From the cell containing the given text, extract its center point as (X, Y) coordinate. 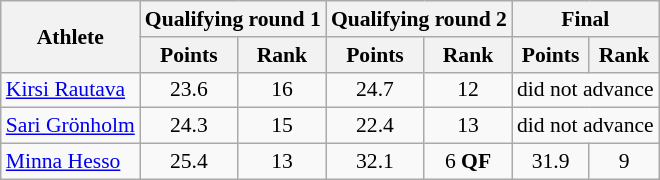
31.9 (550, 162)
23.6 (189, 90)
25.4 (189, 162)
9 (624, 162)
15 (282, 126)
Sari Grönholm (70, 126)
Minna Hesso (70, 162)
Final (586, 19)
22.4 (375, 126)
12 (468, 90)
Qualifying round 1 (233, 19)
Athlete (70, 36)
Qualifying round 2 (419, 19)
Kirsi Rautava (70, 90)
32.1 (375, 162)
24.7 (375, 90)
16 (282, 90)
6 QF (468, 162)
24.3 (189, 126)
